Determine the (X, Y) coordinate at the center of the cell enclosing the given text.  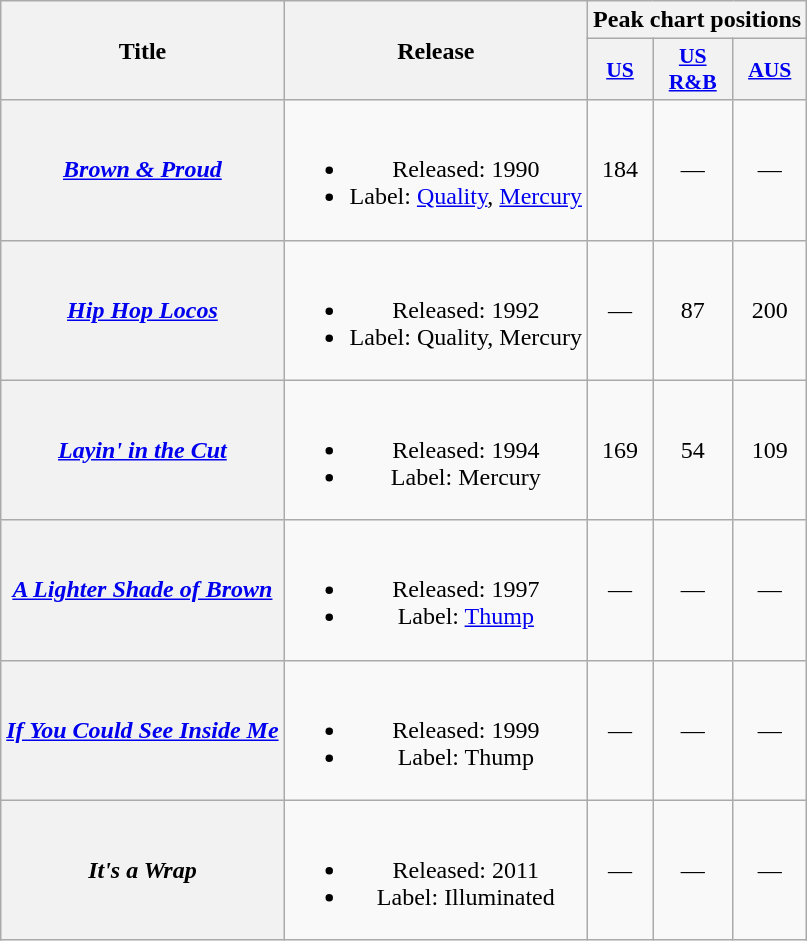
Peak chart positions (698, 20)
87 (693, 310)
Brown & Proud (142, 170)
Released: 1997Label: Thump (436, 590)
Released: 1990Label: Quality, Mercury (436, 170)
109 (770, 450)
Layin' in the Cut (142, 450)
54 (693, 450)
Released: 1994Label: Mercury (436, 450)
USR&B (693, 70)
A Lighter Shade of Brown (142, 590)
169 (620, 450)
If You Could See Inside Me (142, 730)
Released: 2011Label: Illuminated (436, 870)
Released: 1999Label: Thump (436, 730)
It's a Wrap (142, 870)
Hip Hop Locos (142, 310)
US (620, 70)
200 (770, 310)
184 (620, 170)
Title (142, 50)
Release (436, 50)
AUS (770, 70)
Released: 1992Label: Quality, Mercury (436, 310)
